Search for the cell housing the specified text and yield its (X, Y) center coordinate. 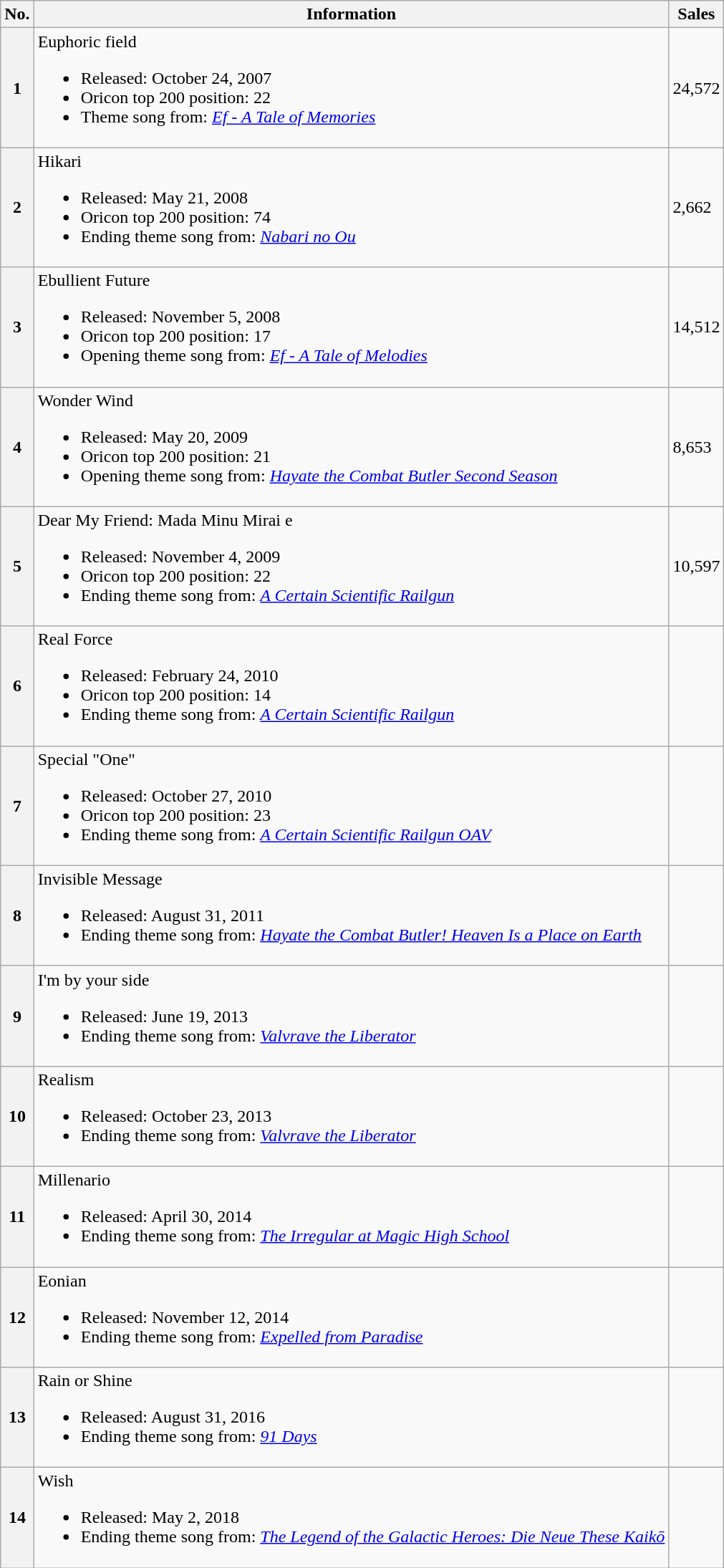
Special "One"Released: October 27, 2010Oricon top 200 position: 23Ending theme song from: A Certain Scientific Railgun OAV (351, 805)
8,653 (696, 447)
Invisible MessageReleased: August 31, 2011Ending theme song from: Hayate the Combat Butler! Heaven Is a Place on Earth (351, 915)
No. (17, 14)
11 (17, 1216)
4 (17, 447)
6 (17, 686)
HikariReleased: May 21, 2008Oricon top 200 position: 74Ending theme song from: Nabari no Ou (351, 208)
7 (17, 805)
3 (17, 327)
2,662 (696, 208)
Real ForceReleased: February 24, 2010Oricon top 200 position: 14Ending theme song from: A Certain Scientific Railgun (351, 686)
EonianReleased: November 12, 2014Ending theme song from: Expelled from Paradise (351, 1317)
9 (17, 1016)
2 (17, 208)
Wonder WindReleased: May 20, 2009Oricon top 200 position: 21Opening theme song from: Hayate the Combat Butler Second Season (351, 447)
1 (17, 87)
10,597 (696, 566)
Sales (696, 14)
12 (17, 1317)
10 (17, 1116)
Ebullient FutureReleased: November 5, 2008Oricon top 200 position: 17Opening theme song from: Ef - A Tale of Melodies (351, 327)
Rain or ShineReleased: August 31, 2016Ending theme song from: 91 Days (351, 1418)
I'm by your sideReleased: June 19, 2013Ending theme song from: Valvrave the Liberator (351, 1016)
Information (351, 14)
RealismReleased: October 23, 2013Ending theme song from: Valvrave the Liberator (351, 1116)
WishReleased: May 2, 2018Ending theme song from: The Legend of the Galactic Heroes: Die Neue These Kaikō (351, 1518)
14 (17, 1518)
8 (17, 915)
13 (17, 1418)
14,512 (696, 327)
5 (17, 566)
Dear My Friend: Mada Minu Mirai eReleased: November 4, 2009Oricon top 200 position: 22Ending theme song from: A Certain Scientific Railgun (351, 566)
MillenarioReleased: April 30, 2014Ending theme song from: The Irregular at Magic High School (351, 1216)
Euphoric fieldReleased: October 24, 2007Oricon top 200 position: 22Theme song from: Ef - A Tale of Memories (351, 87)
24,572 (696, 87)
